Detect which cell encompasses the target text, then output its (x, y) center coordinate. 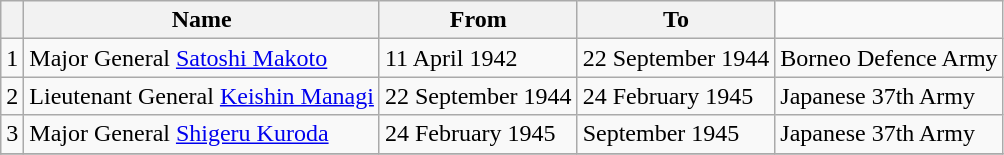
To (676, 20)
1 (12, 58)
Name (202, 20)
2 (12, 96)
3 (12, 134)
Major General Satoshi Makoto (202, 58)
Borneo Defence Army (889, 58)
11 April 1942 (478, 58)
September 1945 (676, 134)
Lieutenant General Keishin Managi (202, 96)
From (478, 20)
Major General Shigeru Kuroda (202, 134)
